Identify which cell holds the provided text, then report its [X, Y] central coordinate. 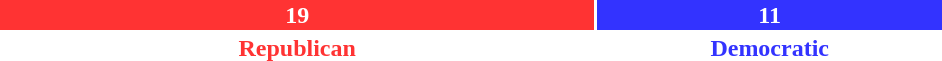
19 [297, 15]
11 [770, 15]
